Extract the [x, y] coordinate from the center of the cell holding the provided text.  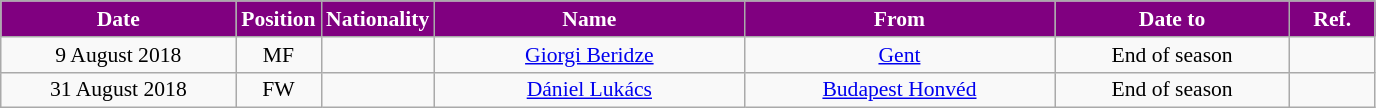
Budapest Honvéd [899, 90]
Name [589, 19]
FW [278, 90]
Dániel Lukács [589, 90]
9 August 2018 [118, 55]
Nationality [378, 19]
MF [278, 55]
From [899, 19]
Gent [899, 55]
Position [278, 19]
Giorgi Beridze [589, 55]
Date to [1172, 19]
Date [118, 19]
31 August 2018 [118, 90]
Ref. [1332, 19]
